Determine the [X, Y] coordinate at the center of the cell enclosing the given text.  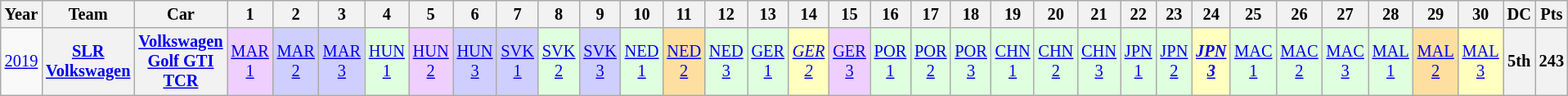
3 [342, 14]
243 [1552, 62]
HUN2 [431, 62]
CHN3 [1099, 62]
9 [600, 14]
NED1 [642, 62]
23 [1175, 14]
6 [475, 14]
Year [21, 14]
1 [250, 14]
MAR3 [342, 62]
15 [849, 14]
12 [726, 14]
11 [684, 14]
30 [1480, 14]
Team [88, 14]
28 [1391, 14]
Volkswagen Golf GTI TCR [180, 62]
GER2 [808, 62]
MAL3 [1480, 62]
MAL2 [1436, 62]
18 [970, 14]
2 [296, 14]
SLR Volkswagen [88, 62]
POR3 [970, 62]
8 [559, 14]
MAC2 [1299, 62]
JPN3 [1211, 62]
26 [1299, 14]
POR2 [931, 62]
7 [517, 14]
10 [642, 14]
21 [1099, 14]
24 [1211, 14]
SVK3 [600, 62]
SVK1 [517, 62]
HUN1 [387, 62]
19 [1013, 14]
5th [1520, 62]
MAC3 [1346, 62]
5 [431, 14]
16 [890, 14]
HUN3 [475, 62]
MAC1 [1253, 62]
Car [180, 14]
MAR1 [250, 62]
CHN1 [1013, 62]
CHN2 [1055, 62]
Pts [1552, 14]
20 [1055, 14]
POR1 [890, 62]
JPN1 [1139, 62]
MAR2 [296, 62]
NED3 [726, 62]
13 [768, 14]
GER1 [768, 62]
22 [1139, 14]
GER3 [849, 62]
NED2 [684, 62]
27 [1346, 14]
25 [1253, 14]
DC [1520, 14]
JPN2 [1175, 62]
29 [1436, 14]
MAL1 [1391, 62]
SVK2 [559, 62]
4 [387, 14]
14 [808, 14]
2019 [21, 62]
17 [931, 14]
